Determine the (x, y) coordinate at the center of the cell enclosing the given text.  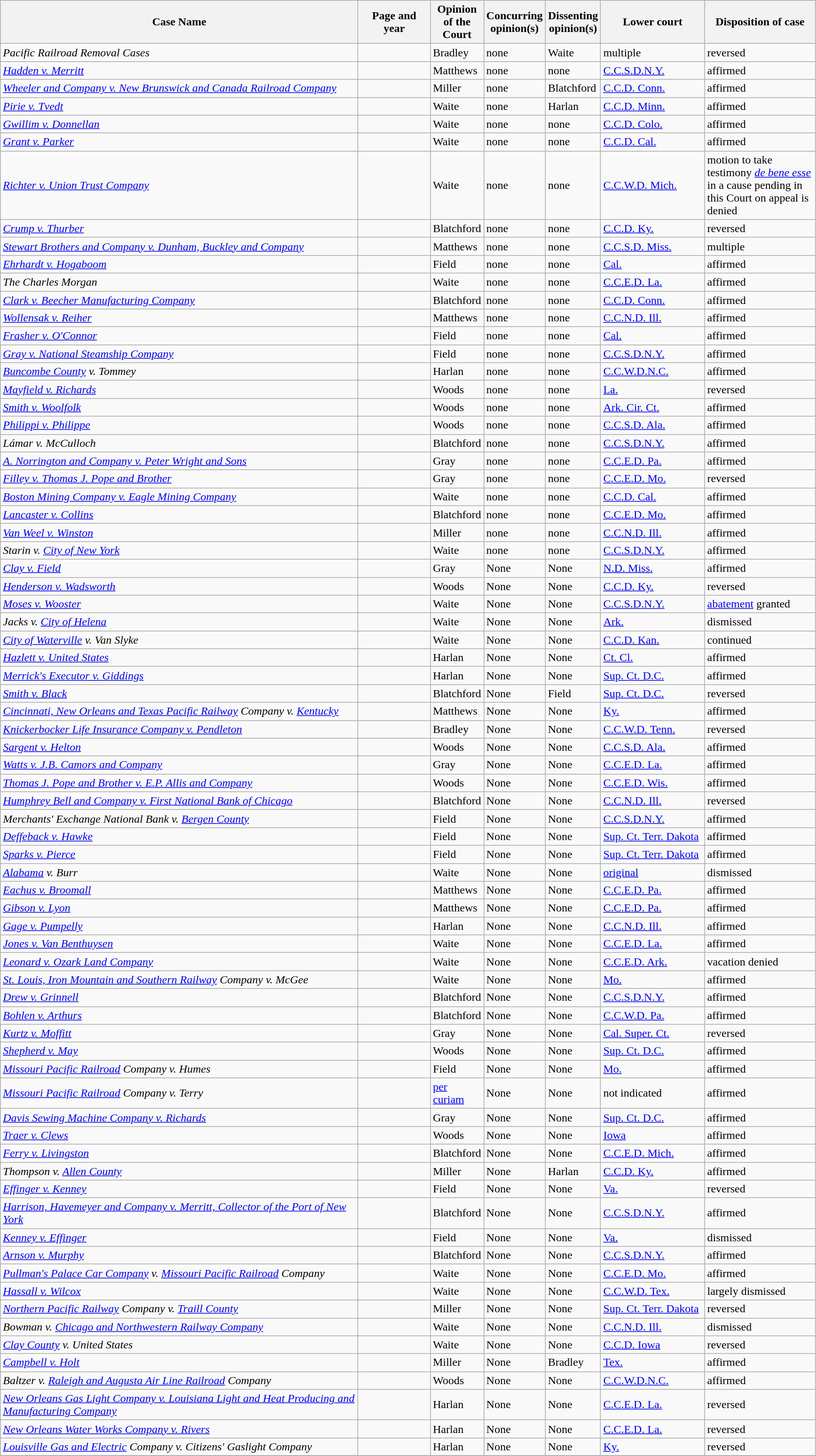
abatement granted (760, 604)
original (652, 872)
A. Norrington and Company v. Peter Wright and Sons (180, 461)
Jones v. Van Benthuysen (180, 944)
Van Weel v. Winston (180, 532)
Thompson v. Allen County (180, 1171)
C.C.W.D. Mich. (652, 185)
Effinger v. Kenney (180, 1189)
C.C.D. Kan. (652, 640)
Ehrhardt v. Hogaboom (180, 264)
C.C.E.D. Ark. (652, 962)
C.C.E.D. Mich. (652, 1153)
Alabama v. Burr (180, 872)
Kurtz v. Moffitt (180, 1033)
Clay County v. United States (180, 1345)
Case Name (180, 22)
Dissenting opinion(s) (573, 22)
Kenney v. Effinger (180, 1238)
Ark. (652, 622)
Ark. Cir. Ct. (652, 407)
Page and year (394, 22)
vacation denied (760, 962)
Wheeler and Company v. New Brunswick and Canada Railroad Company (180, 88)
Grant v. Parker (180, 142)
Merchants' Exchange National Bank v. Bergen County (180, 818)
New Orleans Water Works Company v. Rivers (180, 1429)
Bohlen v. Arthurs (180, 1015)
Smith v. Black (180, 693)
not indicated (652, 1093)
Missouri Pacific Railroad Company v. Humes (180, 1069)
C.C.D. Minn. (652, 106)
continued (760, 640)
Starin v. City of New York (180, 550)
Iowa (652, 1135)
Gwillim v. Donnellan (180, 124)
Hassall v. Wilcox (180, 1291)
Stewart Brothers and Company v. Dunham, Buckley and Company (180, 246)
Philippi v. Philippe (180, 425)
Tex. (652, 1363)
C.C.W.D. Pa. (652, 1015)
Gage v. Pumpelly (180, 926)
Boston Mining Company v. Eagle Mining Company (180, 497)
Mayfield v. Richards (180, 389)
Clark v. Beecher Manufacturing Company (180, 300)
largely dismissed (760, 1291)
motion to take testimony de bene esse in a cause pending in this Court on appeal is denied (760, 185)
Pacific Railroad Removal Cases (180, 53)
Cincinnati, New Orleans and Texas Pacific Railway Company v. Kentucky (180, 711)
Jacks v. City of Helena (180, 622)
Concurring opinion(s) (514, 22)
New Orleans Gas Light Company v. Louisiana Light and Heat Producing and Manufacturing Company (180, 1405)
Northern Pacific Railway Company v. Traill County (180, 1309)
City of Waterville v. Van Slyke (180, 640)
Cal. Super. Ct. (652, 1033)
C.C.E.D. Wis. (652, 783)
per curiam (457, 1093)
Richter v. Union Trust Company (180, 185)
N.D. Miss. (652, 568)
Eachus v. Broomall (180, 890)
Gibson v. Lyon (180, 908)
Arnson v. Murphy (180, 1255)
Leonard v. Ozark Land Company (180, 962)
Shepherd v. May (180, 1051)
Bowman v. Chicago and Northwestern Railway Company (180, 1327)
Harrison, Havemeyer and Company v. Merritt, Collector of the Port of New York (180, 1213)
C.C.D. Iowa (652, 1345)
Smith v. Woolfolk (180, 407)
Sparks v. Pierce (180, 854)
Watts v. J.B. Camors and Company (180, 765)
Pullman's Palace Car Company v. Missouri Pacific Railroad Company (180, 1273)
Traer v. Clews (180, 1135)
Ct. Cl. (652, 658)
Moses v. Wooster (180, 604)
Campbell v. Holt (180, 1363)
Lámar v. McCulloch (180, 443)
Lancaster v. Collins (180, 514)
C.C.W.D. Tex. (652, 1291)
Humphrey Bell and Company v. First National Bank of Chicago (180, 801)
C.C.S.D. Miss. (652, 246)
Disposition of case (760, 22)
Henderson v. Wadsworth (180, 586)
Missouri Pacific Railroad Company v. Terry (180, 1093)
Hazlett v. United States (180, 658)
Drew v. Grinnell (180, 997)
Thomas J. Pope and Brother v. E.P. Allis and Company (180, 783)
Crump v. Thurber (180, 228)
Filley v. Thomas J. Pope and Brother (180, 479)
C.C.W.D. Tenn. (652, 729)
St. Louis, Iron Mountain and Southern Railway Company v. McGee (180, 980)
Merrick's Executor v. Giddings (180, 676)
La. (652, 389)
Ferry v. Livingston (180, 1153)
Baltzer v. Raleigh and Augusta Air Line Railroad Company (180, 1380)
Davis Sewing Machine Company v. Richards (180, 1117)
The Charles Morgan (180, 282)
Opinion of the Court (457, 22)
Buncombe County v. Tommey (180, 372)
Hadden v. Merritt (180, 70)
Deffeback v. Hawke (180, 836)
Clay v. Field (180, 568)
Lower court (652, 22)
Frasher v. O'Connor (180, 336)
Sargent v. Helton (180, 747)
Wollensak v. Reiher (180, 318)
Knickerbocker Life Insurance Company v. Pendleton (180, 729)
Louisville Gas and Electric Company v. Citizens' Gaslight Company (180, 1447)
Gray v. National Steamship Company (180, 354)
Pirie v. Tvedt (180, 106)
C.C.D. Colo. (652, 124)
